Provide the (x, y) coordinate of the cell's center where the given text is located.  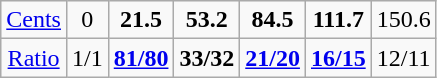
Ratio (34, 58)
111.7 (338, 20)
33/32 (207, 58)
81/80 (141, 58)
16/15 (338, 58)
1/1 (87, 58)
84.5 (273, 20)
53.2 (207, 20)
12/11 (404, 58)
Cents (34, 20)
0 (87, 20)
21.5 (141, 20)
21/20 (273, 58)
150.6 (404, 20)
